Scan for the cell matching the given text and deliver its [x, y] coordinate at center. 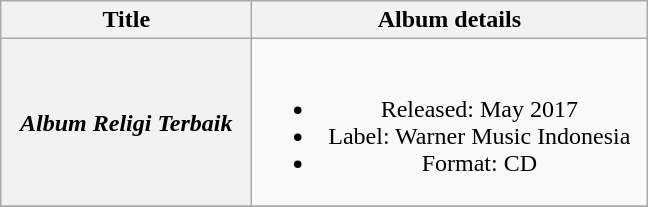
Album Religi Terbaik [126, 122]
Released: May 2017Label: Warner Music IndonesiaFormat: CD [450, 122]
Title [126, 20]
Album details [450, 20]
